Return (x, y) of the center of cell containing provided text 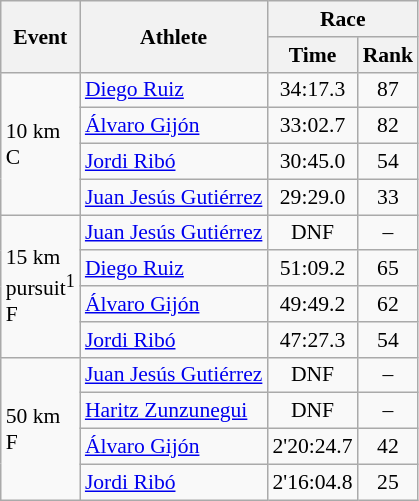
87 (388, 90)
47:27.3 (312, 340)
82 (388, 126)
Event (40, 36)
Athlete (174, 36)
Race (342, 19)
42 (388, 447)
51:09.2 (312, 269)
25 (388, 482)
65 (388, 269)
62 (388, 304)
49:49.2 (312, 304)
50 km F (40, 428)
Rank (388, 55)
30:45.0 (312, 162)
34:17.3 (312, 90)
29:29.0 (312, 197)
33 (388, 197)
33:02.7 (312, 126)
2'20:24.7 (312, 447)
10 km C (40, 143)
Time (312, 55)
15 km pursuit1 F (40, 286)
2'16:04.8 (312, 482)
Haritz Zunzunegui (174, 411)
